Output the (X, Y) coordinate of the center of the cell containing the given text.  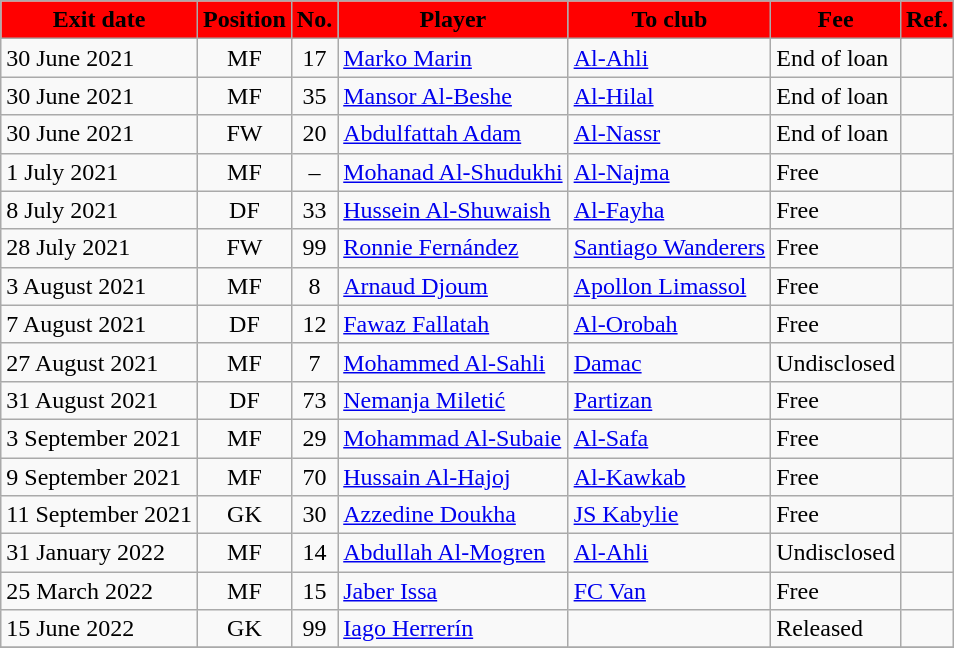
11 September 2021 (100, 515)
3 August 2021 (100, 286)
Abdullah Al-Mogren (453, 553)
Ref. (926, 20)
Al-Safa (670, 438)
FC Van (670, 591)
7 August 2021 (100, 324)
Al-Nassr (670, 134)
To club (670, 20)
15 (314, 591)
29 (314, 438)
70 (314, 477)
Mohammad Al-Subaie (453, 438)
17 (314, 58)
Marko Marin (453, 58)
8 (314, 286)
Player (453, 20)
3 September 2021 (100, 438)
25 March 2022 (100, 591)
Apollon Limassol (670, 286)
Hussain Al-Hajoj (453, 477)
20 (314, 134)
31 August 2021 (100, 400)
1 July 2021 (100, 172)
Damac (670, 362)
12 (314, 324)
Fee (836, 20)
Abdulfattah Adam (453, 134)
Ronnie Fernández (453, 248)
No. (314, 20)
31 January 2022 (100, 553)
Santiago Wanderers (670, 248)
Jaber Issa (453, 591)
35 (314, 96)
28 July 2021 (100, 248)
Al-Najma (670, 172)
Fawaz Fallatah (453, 324)
Hussein Al-Shuwaish (453, 210)
Position (245, 20)
Nemanja Miletić (453, 400)
8 July 2021 (100, 210)
Mohammed Al-Sahli (453, 362)
30 (314, 515)
Released (836, 629)
Al-Hilal (670, 96)
Azzedine Doukha (453, 515)
27 August 2021 (100, 362)
Partizan (670, 400)
Mohanad Al-Shudukhi (453, 172)
73 (314, 400)
Exit date (100, 20)
Mansor Al-Beshe (453, 96)
Arnaud Djoum (453, 286)
9 September 2021 (100, 477)
15 June 2022 (100, 629)
33 (314, 210)
JS Kabylie (670, 515)
Al-Fayha (670, 210)
14 (314, 553)
7 (314, 362)
Al-Orobah (670, 324)
Iago Herrerín (453, 629)
Al-Kawkab (670, 477)
– (314, 172)
